Pinpoint the cell where the given text exists, returning its [X, Y] midpoint coordinate. 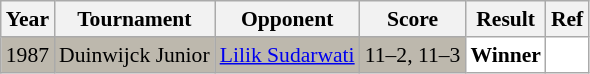
Lilik Sudarwati [288, 55]
Result [506, 19]
11–2, 11–3 [413, 55]
Duinwijck Junior [134, 55]
Winner [506, 55]
Score [413, 19]
Opponent [288, 19]
1987 [28, 55]
Tournament [134, 19]
Ref [567, 19]
Year [28, 19]
